Return (x, y) of the center of cell containing provided text 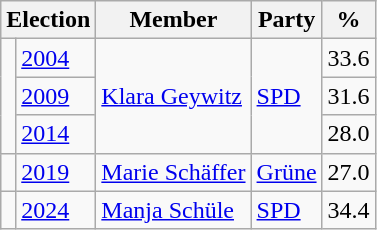
Election (48, 20)
Klara Geywitz (174, 96)
Party (286, 20)
34.4 (348, 210)
2004 (56, 58)
2024 (56, 210)
Manja Schüle (174, 210)
% (348, 20)
Marie Schäffer (174, 172)
31.6 (348, 96)
27.0 (348, 172)
28.0 (348, 134)
Grüne (286, 172)
2014 (56, 134)
33.6 (348, 58)
2009 (56, 96)
Member (174, 20)
2019 (56, 172)
